For the text-containing cell, return its midpoint in (X, Y) coordinate format. 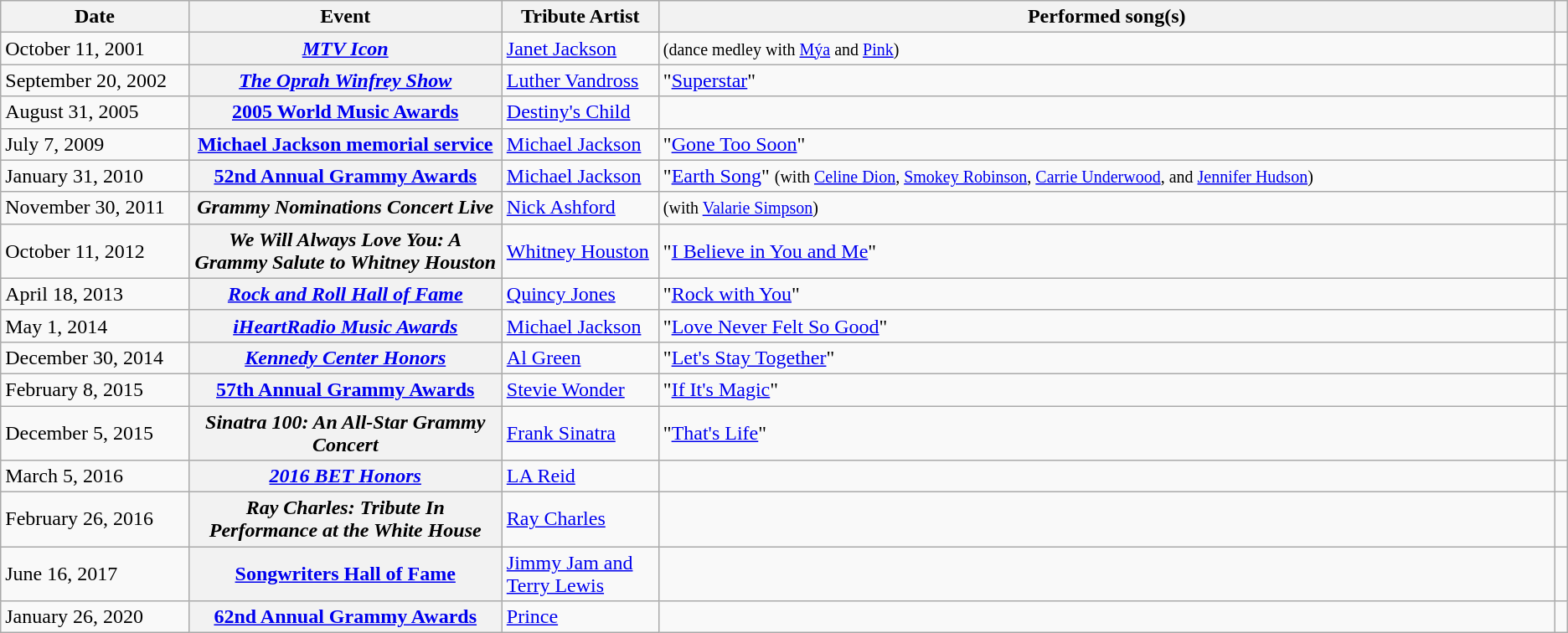
Janet Jackson (580, 49)
Michael Jackson memorial service (345, 144)
October 11, 2001 (95, 49)
"Let's Stay Together" (1106, 358)
Prince (580, 617)
January 26, 2020 (95, 617)
Grammy Nominations Concert Live (345, 208)
"Gone Too Soon" (1106, 144)
Tribute Artist (580, 17)
December 30, 2014 (95, 358)
March 5, 2016 (95, 476)
52nd Annual Grammy Awards (345, 176)
Jimmy Jam and Terry Lewis (580, 574)
December 5, 2015 (95, 432)
2005 World Music Awards (345, 112)
We Will Always Love You: A Grammy Salute to Whitney Houston (345, 251)
Quincy Jones (580, 294)
Ray Charles (580, 519)
iHeartRadio Music Awards (345, 326)
Stevie Wonder (580, 389)
"Rock with You" (1106, 294)
"Earth Song" (with Celine Dion, Smokey Robinson, Carrie Underwood, and Jennifer Hudson) (1106, 176)
April 18, 2013 (95, 294)
Songwriters Hall of Fame (345, 574)
"Love Never Felt So Good" (1106, 326)
Destiny's Child (580, 112)
Nick Ashford (580, 208)
Kennedy Center Honors (345, 358)
July 7, 2009 (95, 144)
February 26, 2016 (95, 519)
Luther Vandross (580, 80)
November 30, 2011 (95, 208)
August 31, 2005 (95, 112)
June 16, 2017 (95, 574)
2016 BET Honors (345, 476)
Rock and Roll Hall of Fame (345, 294)
LA Reid (580, 476)
September 20, 2002 (95, 80)
"I Believe in You and Me" (1106, 251)
Performed song(s) (1106, 17)
Sinatra 100: An All-Star Grammy Concert (345, 432)
Al Green (580, 358)
May 1, 2014 (95, 326)
Ray Charles: Tribute In Performance at the White House (345, 519)
January 31, 2010 (95, 176)
MTV Icon (345, 49)
The Oprah Winfrey Show (345, 80)
(with Valarie Simpson) (1106, 208)
"That's Life" (1106, 432)
October 11, 2012 (95, 251)
"Superstar" (1106, 80)
Date (95, 17)
Frank Sinatra (580, 432)
February 8, 2015 (95, 389)
57th Annual Grammy Awards (345, 389)
Event (345, 17)
"If It's Magic" (1106, 389)
Whitney Houston (580, 251)
(dance medley with Mýa and Pink) (1106, 49)
62nd Annual Grammy Awards (345, 617)
